Provide the [X, Y] coordinate of the cell's center where the given text is located.  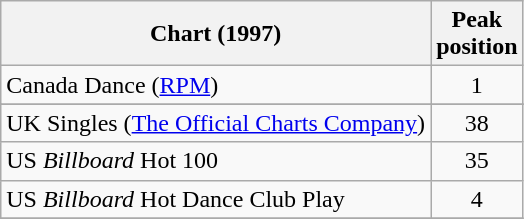
38 [477, 123]
US Billboard Hot 100 [216, 161]
US Billboard Hot Dance Club Play [216, 199]
Peakposition [477, 34]
Canada Dance (RPM) [216, 85]
Chart (1997) [216, 34]
4 [477, 199]
UK Singles (The Official Charts Company) [216, 123]
35 [477, 161]
1 [477, 85]
